Identify which cell holds the provided text, then report its (X, Y) central coordinate. 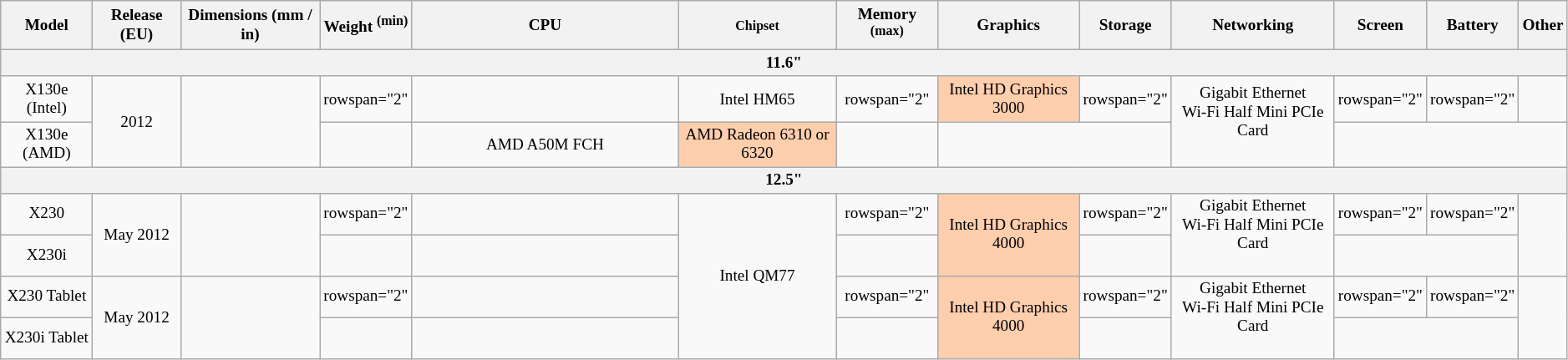
CPU (545, 25)
Graphics (1008, 25)
Intel QM77 (757, 276)
Networking (1253, 25)
Memory (max) (887, 25)
X230 (47, 214)
X230i (47, 256)
Screen (1380, 25)
Weight (min) (366, 25)
Model (47, 25)
Storage (1125, 25)
Intel HM65 (757, 99)
X130e (AMD) (47, 144)
Chipset (757, 25)
Battery (1473, 25)
X230 Tablet (47, 297)
Intel HD Graphics 3000 (1008, 99)
X130e (Intel) (47, 99)
AMD Radeon 6310 or 6320 (757, 144)
Other (1543, 25)
11.6" (784, 63)
Release (EU) (137, 25)
12.5" (784, 180)
2012 (137, 121)
AMD A50M FCH (545, 144)
X230i Tablet (47, 338)
Dimensions (mm / in) (251, 25)
